Extract the [X, Y] coordinate from the center of the cell holding the provided text.  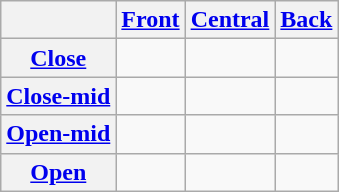
Central [230, 20]
Front [150, 20]
Open-mid [58, 134]
Back [306, 20]
Close [58, 58]
Open [58, 172]
Close-mid [58, 96]
